Pinpoint the cell where the given text exists, returning its (X, Y) midpoint coordinate. 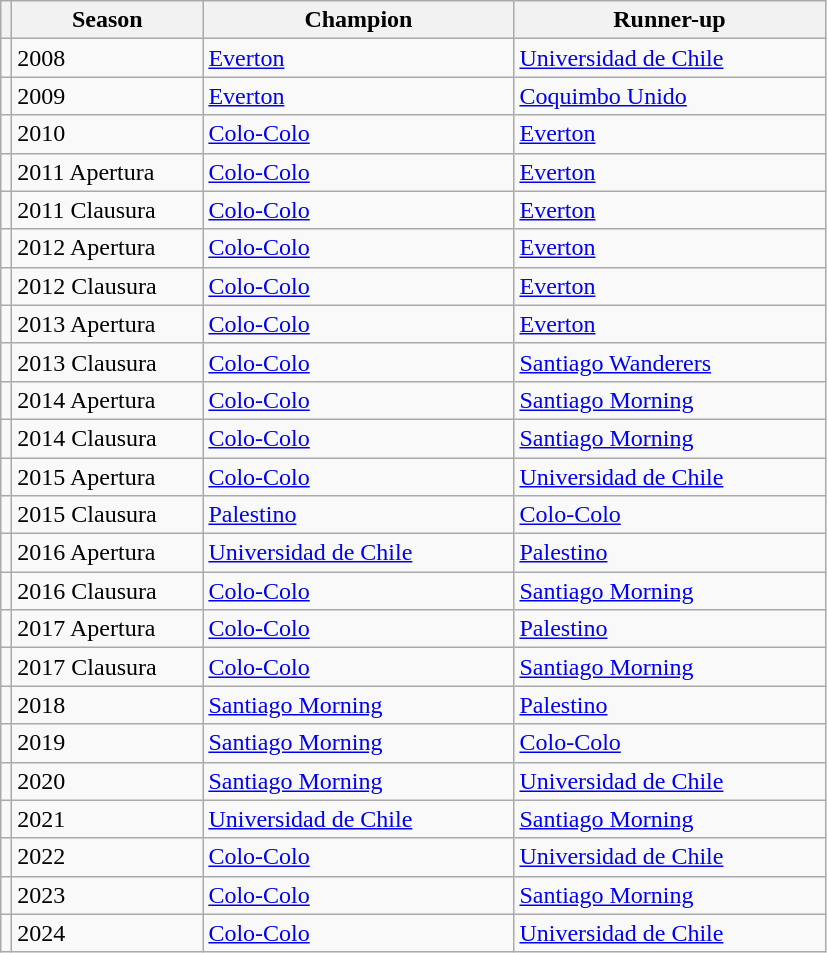
2014 Clausura (108, 438)
2020 (108, 781)
2024 (108, 933)
2013 Apertura (108, 324)
2009 (108, 96)
2010 (108, 134)
Santiago Wanderers (670, 362)
Season (108, 20)
2013 Clausura (108, 362)
2017 Clausura (108, 667)
2022 (108, 857)
2021 (108, 819)
2008 (108, 58)
2015 Clausura (108, 515)
2019 (108, 743)
2017 Apertura (108, 629)
2011 Apertura (108, 172)
2023 (108, 895)
Coquimbo Unido (670, 96)
2012 Apertura (108, 248)
2011 Clausura (108, 210)
2016 Clausura (108, 591)
Champion (358, 20)
2014 Apertura (108, 400)
2015 Apertura (108, 477)
2018 (108, 705)
Runner-up (670, 20)
2012 Clausura (108, 286)
2016 Apertura (108, 553)
